Provide the [X, Y] coordinate of the cell's center where the given text is located.  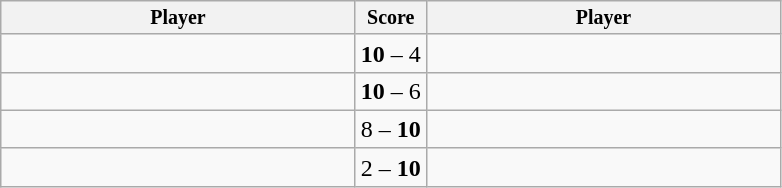
10 – 6 [390, 91]
Score [390, 18]
10 – 4 [390, 53]
2 – 10 [390, 167]
8 – 10 [390, 129]
